Determine the [x, y] coordinate at the center of the cell enclosing the given text.  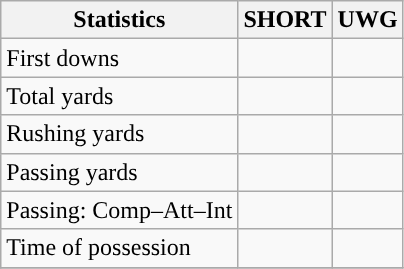
Time of possession [120, 248]
Passing: Comp–Att–Int [120, 210]
UWG [368, 20]
SHORT [285, 20]
Passing yards [120, 172]
Statistics [120, 20]
Total yards [120, 96]
Rushing yards [120, 134]
First downs [120, 58]
